Search for the cell housing the specified text and yield its [X, Y] center coordinate. 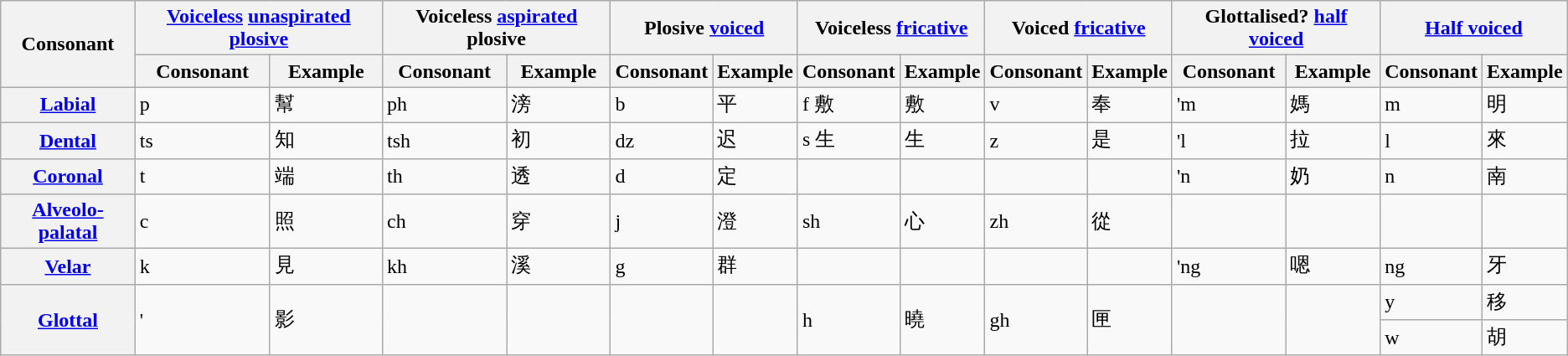
移 [1524, 302]
奶 [1333, 176]
'n [1228, 176]
s 生 [848, 141]
v [1036, 106]
f 敷 [848, 106]
群 [756, 266]
端 [326, 176]
ph [444, 106]
k [203, 266]
p [203, 106]
zh [1036, 221]
z [1036, 141]
m [1431, 106]
tsh [444, 141]
Half voiced [1474, 28]
Voiceless unaspirated plosive [258, 28]
c [203, 221]
g [662, 266]
Voiceless aspirated plosive [496, 28]
h [848, 320]
心 [942, 221]
滂 [559, 106]
匣 [1130, 320]
拉 [1333, 141]
Glottalised? half voiced [1276, 28]
'ng [1228, 266]
th [444, 176]
Velar [68, 266]
l [1431, 141]
d [662, 176]
w [1431, 338]
sh [848, 221]
曉 [942, 320]
gh [1036, 320]
ng [1431, 266]
南 [1524, 176]
Alveolo-palatal [68, 221]
y [1431, 302]
' [203, 320]
Voiceless fricative [891, 28]
j [662, 221]
b [662, 106]
平 [756, 106]
t [203, 176]
影 [326, 320]
ch [444, 221]
穿 [559, 221]
n [1431, 176]
kh [444, 266]
'l [1228, 141]
是 [1130, 141]
照 [326, 221]
初 [559, 141]
透 [559, 176]
ts [203, 141]
定 [756, 176]
澄 [756, 221]
知 [326, 141]
牙 [1524, 266]
Plosive voiced [704, 28]
Glottal [68, 320]
從 [1130, 221]
dz [662, 141]
生 [942, 141]
見 [326, 266]
媽 [1333, 106]
奉 [1130, 106]
幫 [326, 106]
明 [1524, 106]
Voiced fricative [1079, 28]
迟 [756, 141]
嗯 [1333, 266]
Labial [68, 106]
來 [1524, 141]
敷 [942, 106]
'm [1228, 106]
溪 [559, 266]
胡 [1524, 338]
Coronal [68, 176]
Dental [68, 141]
